Output the (X, Y) coordinate of the center of the cell containing the given text.  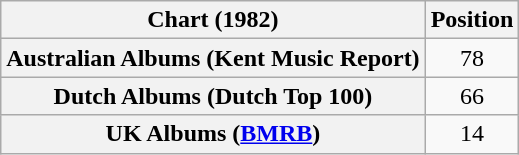
78 (472, 58)
UK Albums (BMRB) (213, 134)
Australian Albums (Kent Music Report) (213, 58)
Position (472, 20)
Dutch Albums (Dutch Top 100) (213, 96)
Chart (1982) (213, 20)
66 (472, 96)
14 (472, 134)
